Determine the [x, y] coordinate at the center of the cell enclosing the given text.  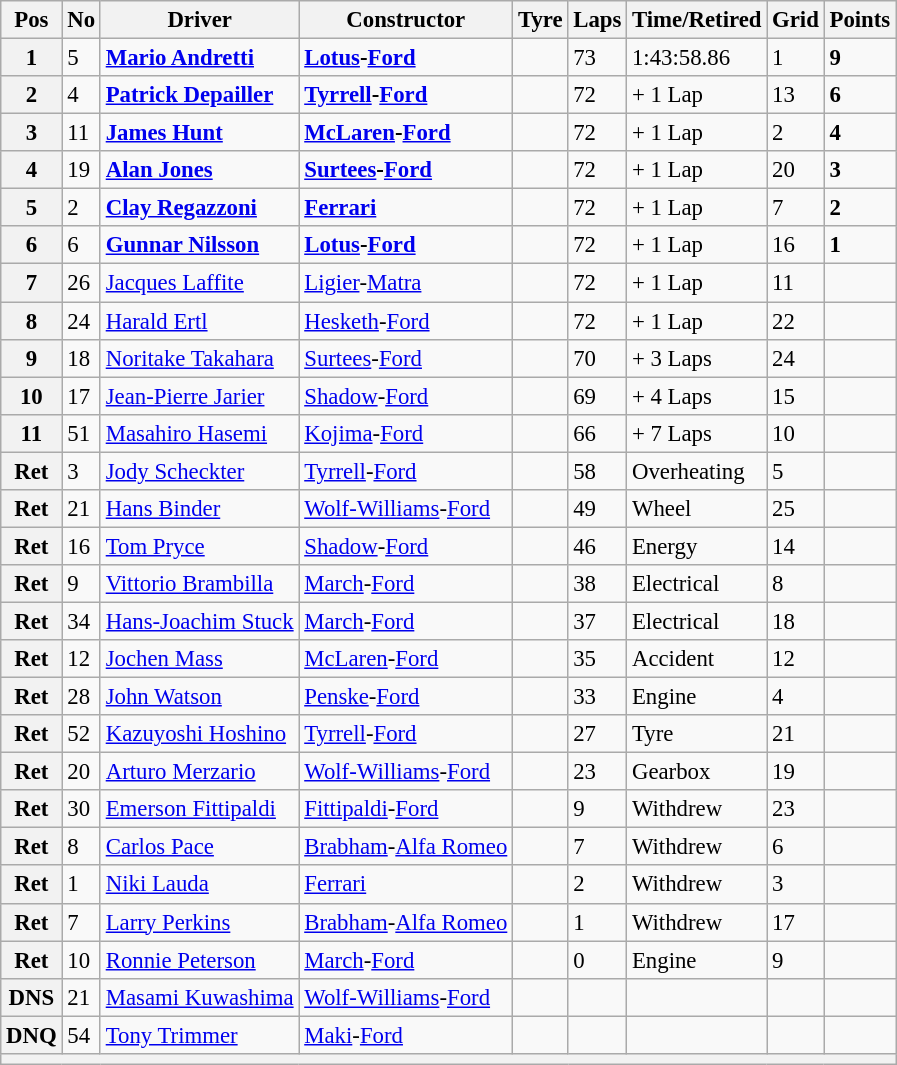
Ligier-Matra [406, 283]
Mario Andretti [200, 58]
52 [81, 734]
Jody Scheckter [200, 471]
54 [81, 1035]
Niki Lauda [200, 885]
51 [81, 433]
Jean-Pierre Jarier [200, 396]
14 [796, 546]
27 [598, 734]
1:43:58.86 [697, 58]
13 [796, 95]
Kojima-Ford [406, 433]
15 [796, 396]
Energy [697, 546]
Masami Kuwashima [200, 997]
Points [860, 20]
Hans Binder [200, 509]
Masahiro Hasemi [200, 433]
+ 4 Laps [697, 396]
37 [598, 621]
Tom Pryce [200, 546]
Fittipaldi-Ford [406, 809]
33 [598, 697]
No [81, 20]
Harald Ertl [200, 321]
Hesketh-Ford [406, 321]
James Hunt [200, 133]
49 [598, 509]
Jacques Laffite [200, 283]
Clay Regazzoni [200, 208]
+ 7 Laps [697, 433]
Grid [796, 20]
Alan Jones [200, 170]
25 [796, 509]
+ 3 Laps [697, 358]
69 [598, 396]
Gearbox [697, 772]
30 [81, 809]
Ronnie Peterson [200, 960]
Wheel [697, 509]
Maki-Ford [406, 1035]
70 [598, 358]
22 [796, 321]
Penske-Ford [406, 697]
66 [598, 433]
34 [81, 621]
Pos [32, 20]
38 [598, 584]
Hans-Joachim Stuck [200, 621]
Laps [598, 20]
Driver [200, 20]
73 [598, 58]
DNS [32, 997]
Gunnar Nilsson [200, 245]
Constructor [406, 20]
35 [598, 659]
Vittorio Brambilla [200, 584]
Patrick Depailler [200, 95]
Emerson Fittipaldi [200, 809]
Jochen Mass [200, 659]
DNQ [32, 1035]
Kazuyoshi Hoshino [200, 734]
Time/Retired [697, 20]
Carlos Pace [200, 847]
Tony Trimmer [200, 1035]
0 [598, 960]
John Watson [200, 697]
58 [598, 471]
Accident [697, 659]
Noritake Takahara [200, 358]
26 [81, 283]
28 [81, 697]
Arturo Merzario [200, 772]
Larry Perkins [200, 922]
Overheating [697, 471]
46 [598, 546]
